Scan for the cell matching the given text and deliver its [X, Y] coordinate at center. 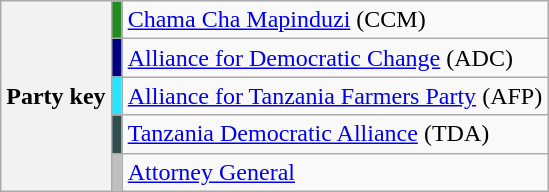
Alliance for Tanzania Farmers Party (AFP) [335, 96]
Attorney General [335, 172]
Tanzania Democratic Alliance (TDA) [335, 134]
Party key [56, 96]
Chama Cha Mapinduzi (CCM) [335, 20]
Alliance for Democratic Change (ADC) [335, 58]
